Determine the (x, y) coordinate at the center of the cell enclosing the given text.  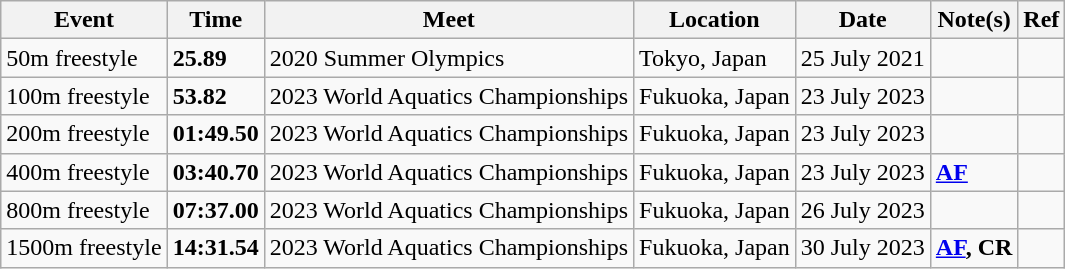
Meet (448, 20)
Ref (1042, 20)
2020 Summer Olympics (448, 58)
800m freestyle (84, 210)
50m freestyle (84, 58)
07:37.00 (216, 210)
01:49.50 (216, 134)
Time (216, 20)
AF, CR (974, 248)
Location (715, 20)
400m freestyle (84, 172)
53.82 (216, 96)
25.89 (216, 58)
Event (84, 20)
1500m freestyle (84, 248)
30 July 2023 (862, 248)
14:31.54 (216, 248)
Note(s) (974, 20)
Tokyo, Japan (715, 58)
Date (862, 20)
25 July 2021 (862, 58)
200m freestyle (84, 134)
100m freestyle (84, 96)
AF (974, 172)
03:40.70 (216, 172)
26 July 2023 (862, 210)
